From the cell containing the given text, extract its center point as [X, Y] coordinate. 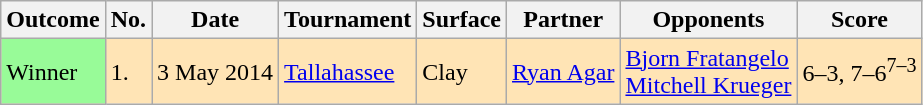
Date [216, 20]
Tournament [348, 20]
Clay [462, 72]
6–3, 7–67–3 [860, 72]
Tallahassee [348, 72]
3 May 2014 [216, 72]
Partner [564, 20]
Winner [53, 72]
Score [860, 20]
No. [128, 20]
Outcome [53, 20]
Surface [462, 20]
Ryan Agar [564, 72]
Opponents [708, 20]
1. [128, 72]
Bjorn Fratangelo Mitchell Krueger [708, 72]
